Determine the [x, y] coordinate at the center of the cell enclosing the given text.  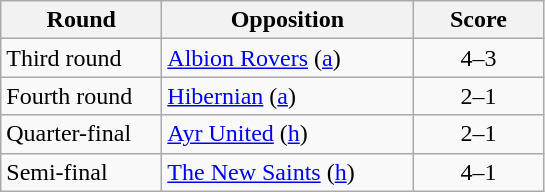
Albion Rovers (a) [288, 58]
4–3 [478, 58]
Score [478, 20]
The New Saints (h) [288, 172]
4–1 [478, 172]
Opposition [288, 20]
Third round [82, 58]
Fourth round [82, 96]
Semi-final [82, 172]
Quarter-final [82, 134]
Round [82, 20]
Ayr United (h) [288, 134]
Hibernian (a) [288, 96]
